Output the [X, Y] coordinate of the center of the cell containing the given text.  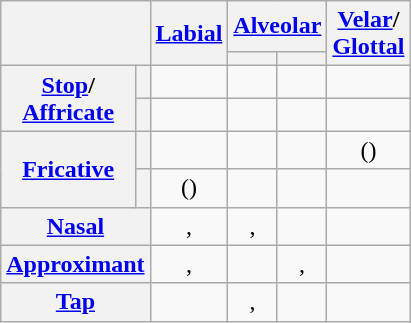
Approximant [76, 264]
Stop/Affricate [68, 98]
Fricative [68, 169]
Tap [76, 302]
Labial [189, 34]
Velar/Glottal [368, 34]
Alveolar [278, 26]
Nasal [76, 226]
